Scan for the cell matching the given text and deliver its [X, Y] coordinate at center. 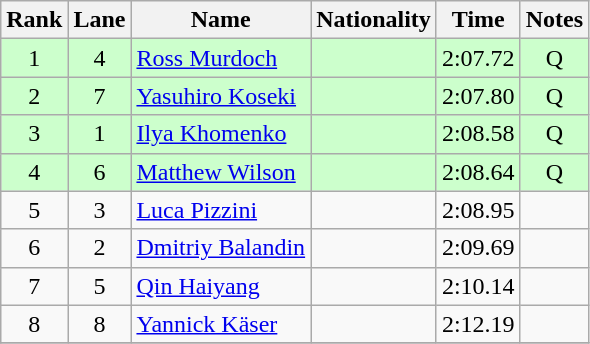
Lane [100, 20]
2:07.80 [478, 96]
Dmitriy Balandin [221, 248]
Rank [34, 20]
Ilya Khomenko [221, 134]
Matthew Wilson [221, 172]
Time [478, 20]
2:10.14 [478, 286]
2:08.95 [478, 210]
Yasuhiro Koseki [221, 96]
Notes [554, 20]
2:12.19 [478, 324]
2:09.69 [478, 248]
Yannick Käser [221, 324]
2:08.64 [478, 172]
2:07.72 [478, 58]
2:08.58 [478, 134]
Qin Haiyang [221, 286]
Name [221, 20]
Nationality [374, 20]
Luca Pizzini [221, 210]
Ross Murdoch [221, 58]
